Return (x, y) of the center of cell containing provided text 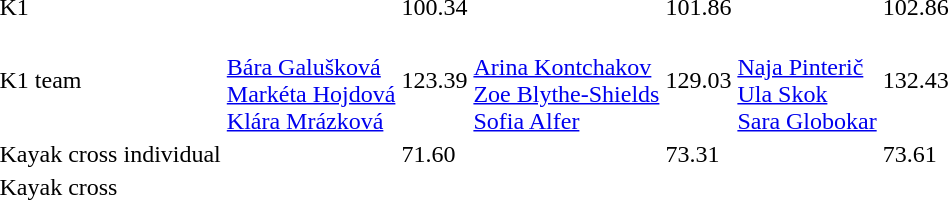
Bára GaluškováMarkéta HojdováKlára Mrázková (311, 80)
129.03 (698, 80)
Arina KontchakovZoe Blythe-ShieldsSofia Alfer (566, 80)
123.39 (434, 80)
Naja PinteričUla SkokSara Globokar (807, 80)
71.60 (434, 154)
73.31 (698, 154)
